Pinpoint the cell where the given text exists, returning its [x, y] midpoint coordinate. 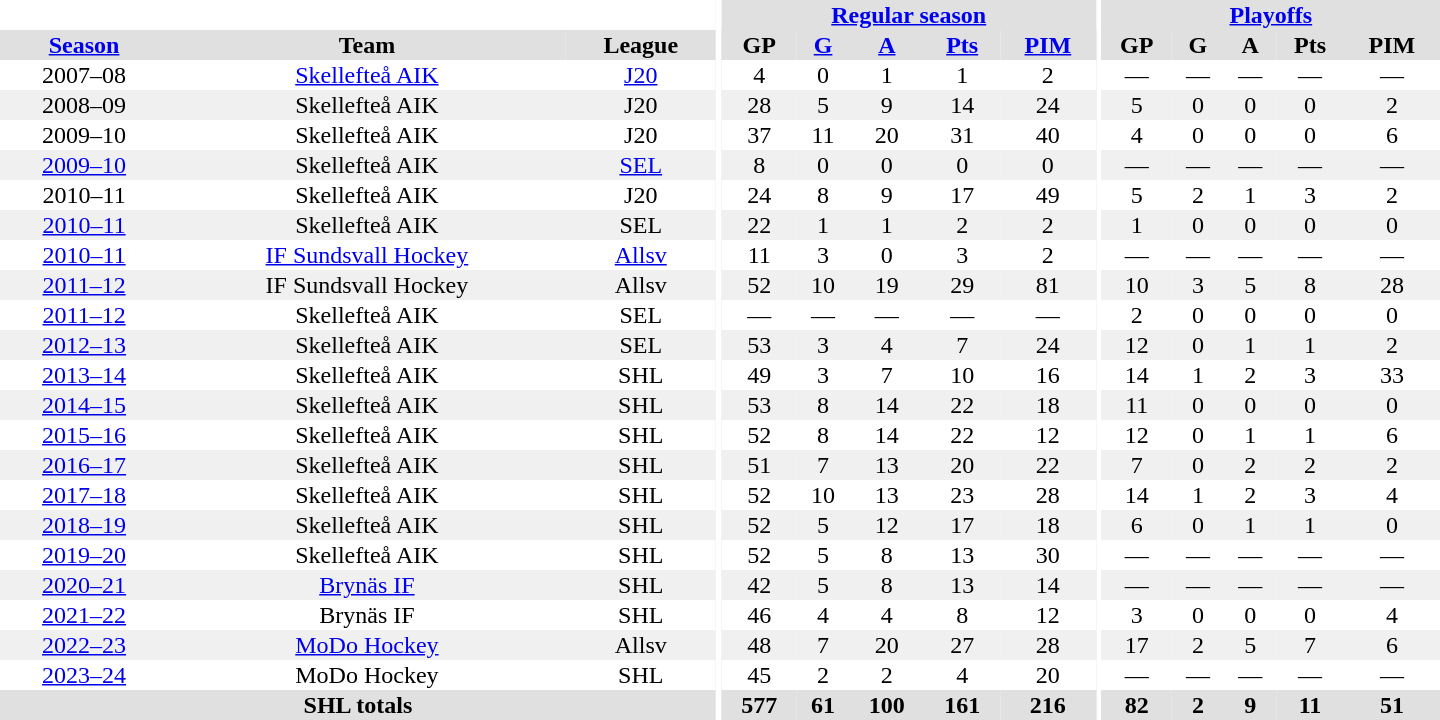
League [641, 45]
29 [962, 285]
19 [886, 285]
2012–13 [84, 345]
Playoffs [1271, 15]
2022–23 [84, 645]
2017–18 [84, 495]
2021–22 [84, 615]
2016–17 [84, 465]
30 [1048, 555]
2014–15 [84, 405]
61 [823, 705]
81 [1048, 285]
2023–24 [84, 675]
2018–19 [84, 525]
2015–16 [84, 435]
161 [962, 705]
2020–21 [84, 585]
45 [760, 675]
48 [760, 645]
2019–20 [84, 555]
SHL totals [358, 705]
100 [886, 705]
23 [962, 495]
Team [367, 45]
46 [760, 615]
33 [1392, 375]
82 [1137, 705]
37 [760, 135]
2008–09 [84, 105]
27 [962, 645]
31 [962, 135]
Regular season [909, 15]
40 [1048, 135]
16 [1048, 375]
42 [760, 585]
Season [84, 45]
2013–14 [84, 375]
216 [1048, 705]
577 [760, 705]
2007–08 [84, 75]
